Output the [X, Y] coordinate of the center of the cell containing the given text.  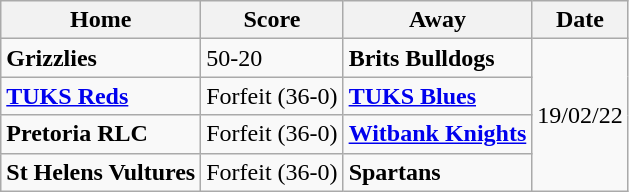
Brits Bulldogs [438, 58]
50-20 [272, 58]
Grizzlies [101, 58]
Date [580, 20]
TUKS Reds [101, 96]
TUKS Blues [438, 96]
St Helens Vultures [101, 172]
Witbank Knights [438, 134]
Home [101, 20]
Pretoria RLC [101, 134]
Score [272, 20]
Spartans [438, 172]
Away [438, 20]
19/02/22 [580, 115]
